Detect which cell encompasses the target text, then output its [x, y] center coordinate. 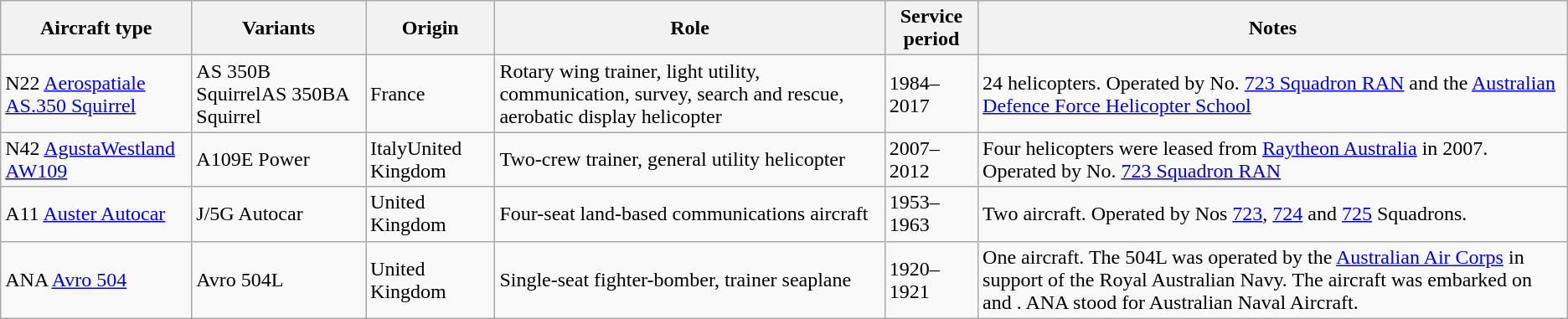
24 helicopters. Operated by No. 723 Squadron RAN and the Australian Defence Force Helicopter School [1273, 94]
1953–1963 [931, 214]
N22 Aerospatiale AS.350 Squirrel [96, 94]
Two-crew trainer, general utility helicopter [690, 159]
Four-seat land-based communications aircraft [690, 214]
Origin [431, 28]
Variants [279, 28]
1920–1921 [931, 280]
ItalyUnited Kingdom [431, 159]
Notes [1273, 28]
N42 AgustaWestland AW109 [96, 159]
2007–2012 [931, 159]
Single-seat fighter-bomber, trainer seaplane [690, 280]
Avro 504L [279, 280]
Rotary wing trainer, light utility, communication, survey, search and rescue, aerobatic display helicopter [690, 94]
Two aircraft. Operated by Nos 723, 724 and 725 Squadrons. [1273, 214]
Service period [931, 28]
AS 350B SquirrelAS 350BA Squirrel [279, 94]
ANA Avro 504 [96, 280]
France [431, 94]
Aircraft type [96, 28]
J/5G Autocar [279, 214]
A109E Power [279, 159]
A11 Auster Autocar [96, 214]
Role [690, 28]
Four helicopters were leased from Raytheon Australia in 2007. Operated by No. 723 Squadron RAN [1273, 159]
1984–2017 [931, 94]
